Scan for the cell matching the given text and deliver its (X, Y) coordinate at center. 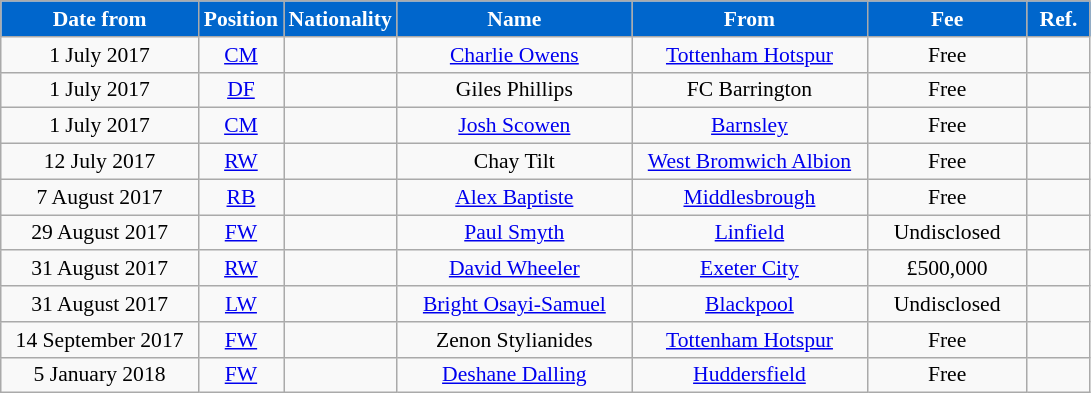
5 January 2018 (100, 375)
Date from (100, 19)
Exeter City (750, 269)
29 August 2017 (100, 233)
Josh Scowen (514, 126)
Paul Smyth (514, 233)
Middlesbrough (750, 197)
Fee (947, 19)
DF (240, 90)
Nationality (340, 19)
Huddersfield (750, 375)
RB (240, 197)
David Wheeler (514, 269)
7 August 2017 (100, 197)
£500,000 (947, 269)
LW (240, 304)
Charlie Owens (514, 55)
Barnsley (750, 126)
Chay Tilt (514, 162)
Name (514, 19)
From (750, 19)
Deshane Dalling (514, 375)
Alex Baptiste (514, 197)
Ref. (1058, 19)
FC Barrington (750, 90)
Position (240, 19)
Blackpool (750, 304)
West Bromwich Albion (750, 162)
12 July 2017 (100, 162)
Zenon Stylianides (514, 340)
14 September 2017 (100, 340)
Giles Phillips (514, 90)
Linfield (750, 233)
Bright Osayi-Samuel (514, 304)
